Scan for the cell matching the given text and deliver its [X, Y] coordinate at center. 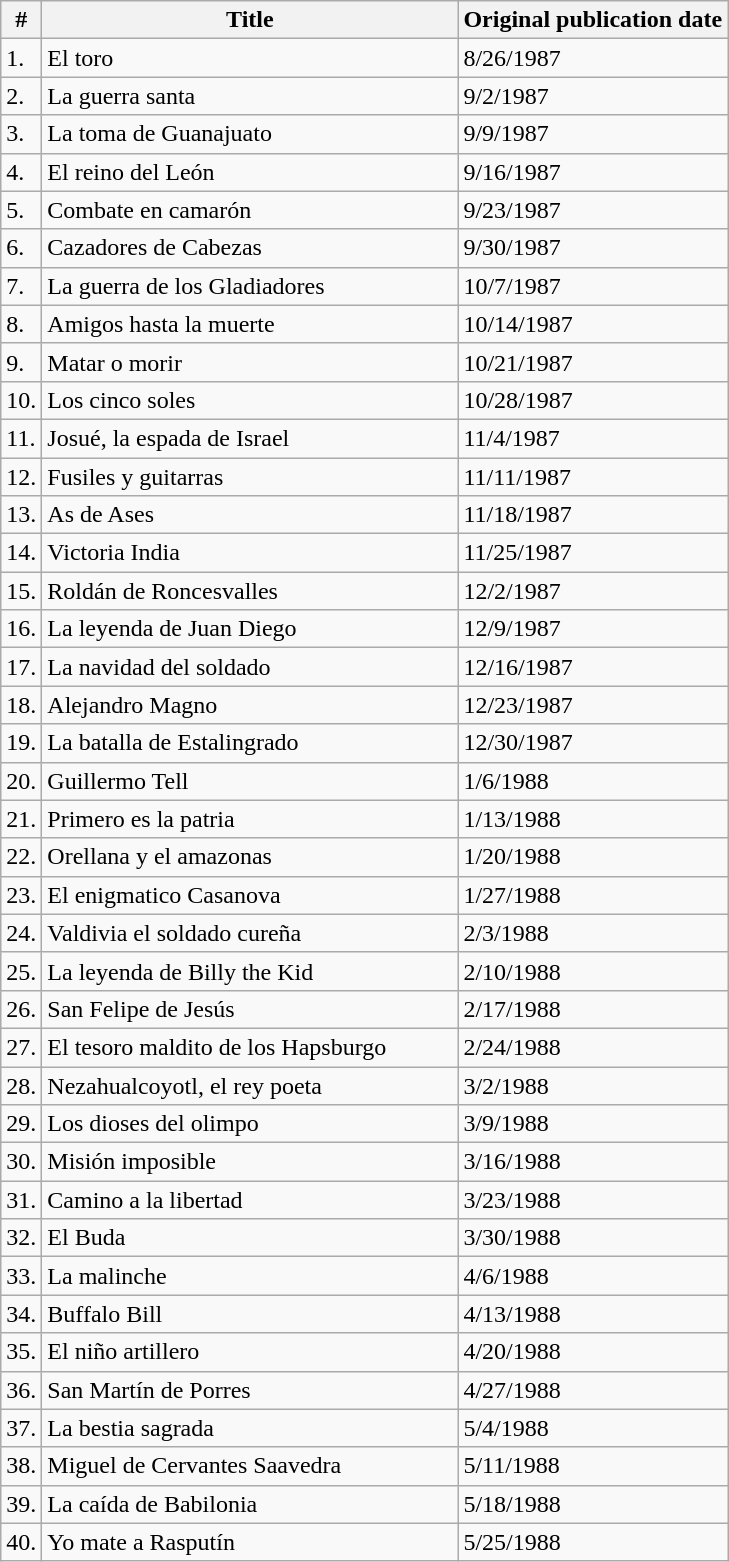
1/27/1988 [593, 895]
Title [250, 20]
2/17/1988 [593, 1009]
2/3/1988 [593, 933]
Fusiles y guitarras [250, 477]
23. [22, 895]
12. [22, 477]
2/24/1988 [593, 1047]
5/18/1988 [593, 1504]
La caída de Babilonia [250, 1504]
9/9/1987 [593, 134]
El reino del León [250, 172]
12/30/1987 [593, 743]
El toro [250, 58]
Nezahualcoyotl, el rey poeta [250, 1085]
Josué, la espada de Israel [250, 438]
10/21/1987 [593, 362]
11. [22, 438]
La toma de Guanajuato [250, 134]
14. [22, 553]
10. [22, 400]
35. [22, 1352]
9/23/1987 [593, 210]
19. [22, 743]
38. [22, 1466]
La guerra santa [250, 96]
12/9/1987 [593, 629]
27. [22, 1047]
5/25/1988 [593, 1542]
Matar o morir [250, 362]
La malinche [250, 1276]
4/13/1988 [593, 1314]
5. [22, 210]
8. [22, 324]
Misión imposible [250, 1162]
Orellana y el amazonas [250, 857]
2/10/1988 [593, 971]
3. [22, 134]
El tesoro maldito de los Hapsburgo [250, 1047]
Guillermo Tell [250, 781]
9/16/1987 [593, 172]
25. [22, 971]
11/25/1987 [593, 553]
6. [22, 248]
15. [22, 591]
5/11/1988 [593, 1466]
3/23/1988 [593, 1200]
4/6/1988 [593, 1276]
3/9/1988 [593, 1124]
Los dioses del olimpo [250, 1124]
4. [22, 172]
San Martín de Porres [250, 1390]
3/2/1988 [593, 1085]
Original publication date [593, 20]
9/30/1987 [593, 248]
4/27/1988 [593, 1390]
36. [22, 1390]
Buffalo Bill [250, 1314]
39. [22, 1504]
29. [22, 1124]
1/6/1988 [593, 781]
Roldán de Roncesvalles [250, 591]
La navidad del soldado [250, 667]
Los cinco soles [250, 400]
Yo mate a Rasputín [250, 1542]
4/20/1988 [593, 1352]
El enigmatico Casanova [250, 895]
1/20/1988 [593, 857]
10/14/1987 [593, 324]
9/2/1987 [593, 96]
40. [22, 1542]
1. [22, 58]
17. [22, 667]
Cazadores de Cabezas [250, 248]
1/13/1988 [593, 819]
28. [22, 1085]
16. [22, 629]
10/7/1987 [593, 286]
11/11/1987 [593, 477]
30. [22, 1162]
21. [22, 819]
31. [22, 1200]
Combate en camarón [250, 210]
13. [22, 515]
11/18/1987 [593, 515]
3/16/1988 [593, 1162]
Miguel de Cervantes Saavedra [250, 1466]
Alejandro Magno [250, 705]
8/26/1987 [593, 58]
Amigos hasta la muerte [250, 324]
37. [22, 1428]
12/2/1987 [593, 591]
24. [22, 933]
11/4/1987 [593, 438]
22. [22, 857]
La bestia sagrada [250, 1428]
20. [22, 781]
26. [22, 1009]
34. [22, 1314]
Valdivia el soldado cureña [250, 933]
18. [22, 705]
33. [22, 1276]
10/28/1987 [593, 400]
12/23/1987 [593, 705]
La batalla de Estalingrado [250, 743]
12/16/1987 [593, 667]
3/30/1988 [593, 1238]
El niño artillero [250, 1352]
As de Ases [250, 515]
El Buda [250, 1238]
# [22, 20]
7. [22, 286]
32. [22, 1238]
La leyenda de Billy the Kid [250, 971]
Victoria India [250, 553]
9. [22, 362]
La guerra de los Gladiadores [250, 286]
Primero es la patria [250, 819]
Camino a la libertad [250, 1200]
5/4/1988 [593, 1428]
San Felipe de Jesús [250, 1009]
La leyenda de Juan Diego [250, 629]
2. [22, 96]
